Search for the cell housing the specified text and yield its (x, y) center coordinate. 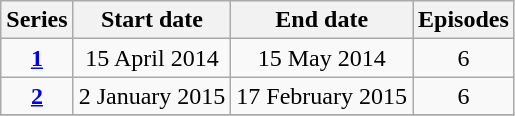
15 May 2014 (322, 58)
2 January 2015 (152, 96)
Start date (152, 20)
15 April 2014 (152, 58)
End date (322, 20)
Episodes (464, 20)
Series (37, 20)
17 February 2015 (322, 96)
1 (37, 58)
2 (37, 96)
